For the text-containing cell, return its midpoint in (x, y) coordinate format. 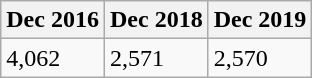
Dec 2018 (156, 20)
2,570 (260, 58)
2,571 (156, 58)
Dec 2016 (53, 20)
4,062 (53, 58)
Dec 2019 (260, 20)
